Locate the cell with the specified text and output its (x, y) center coordinate. 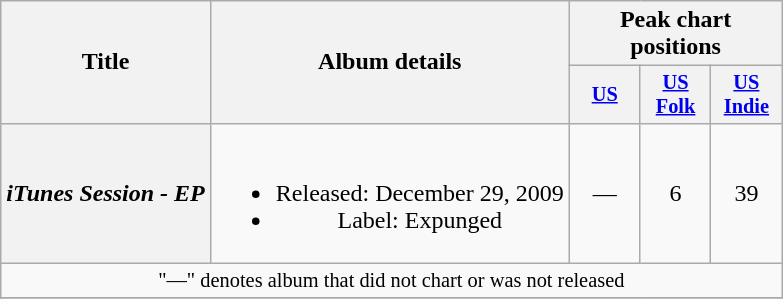
US (604, 95)
— (604, 193)
6 (676, 193)
39 (746, 193)
iTunes Session - EP (106, 193)
Album details (390, 62)
Peak chart positions (676, 34)
USIndie (746, 95)
"—" denotes album that did not chart or was not released (392, 281)
Released: December 29, 2009Label: Expunged (390, 193)
Title (106, 62)
USFolk (676, 95)
